Pinpoint the cell where the given text exists, returning its (x, y) midpoint coordinate. 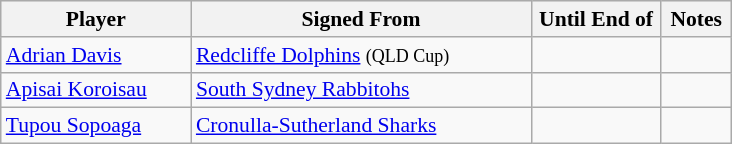
Signed From (361, 19)
Player (96, 19)
Adrian Davis (96, 55)
Redcliffe Dolphins (QLD Cup) (361, 55)
Cronulla-Sutherland Sharks (361, 126)
Tupou Sopoaga (96, 126)
Apisai Koroisau (96, 90)
Notes (696, 19)
Until End of (596, 19)
South Sydney Rabbitohs (361, 90)
